Determine the (x, y) coordinate at the center of the cell enclosing the given text.  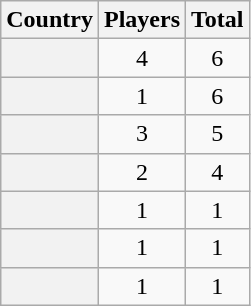
3 (142, 134)
Total (218, 20)
2 (142, 172)
Players (142, 20)
5 (218, 134)
Country (50, 20)
